Detect which cell encompasses the target text, then output its (x, y) center coordinate. 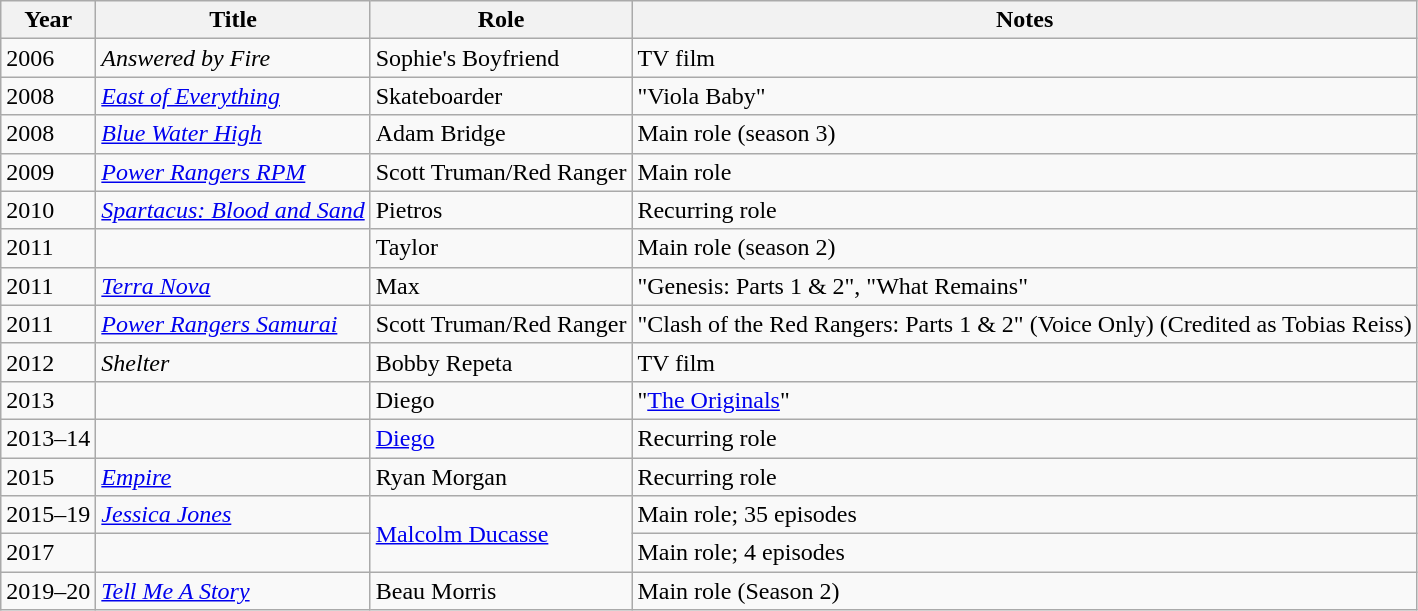
2019–20 (48, 591)
"Viola Baby" (1024, 96)
Adam Bridge (501, 134)
Blue Water High (233, 134)
Main role; 35 episodes (1024, 515)
Main role; 4 episodes (1024, 553)
Empire (233, 477)
Terra Nova (233, 286)
Main role (Season 2) (1024, 591)
Main role (season 2) (1024, 248)
Spartacus: Blood and Sand (233, 210)
Sophie's Boyfriend (501, 58)
2010 (48, 210)
Tell Me A Story (233, 591)
Beau Morris (501, 591)
Malcolm Ducasse (501, 534)
"The Originals" (1024, 400)
Max (501, 286)
2013–14 (48, 438)
Power Rangers Samurai (233, 324)
Role (501, 20)
Main role (1024, 172)
Ryan Morgan (501, 477)
Taylor (501, 248)
Skateboarder (501, 96)
Jessica Jones (233, 515)
"Clash of the Red Rangers: Parts 1 & 2" (Voice Only) (Credited as Tobias Reiss) (1024, 324)
Title (233, 20)
Pietros (501, 210)
2017 (48, 553)
Shelter (233, 362)
2006 (48, 58)
2015–19 (48, 515)
Year (48, 20)
2012 (48, 362)
Bobby Repeta (501, 362)
Main role (season 3) (1024, 134)
"Genesis: Parts 1 & 2", "What Remains" (1024, 286)
2013 (48, 400)
2015 (48, 477)
East of Everything (233, 96)
Answered by Fire (233, 58)
Notes (1024, 20)
Power Rangers RPM (233, 172)
2009 (48, 172)
